Pinpoint the cell where the given text exists, returning its (x, y) midpoint coordinate. 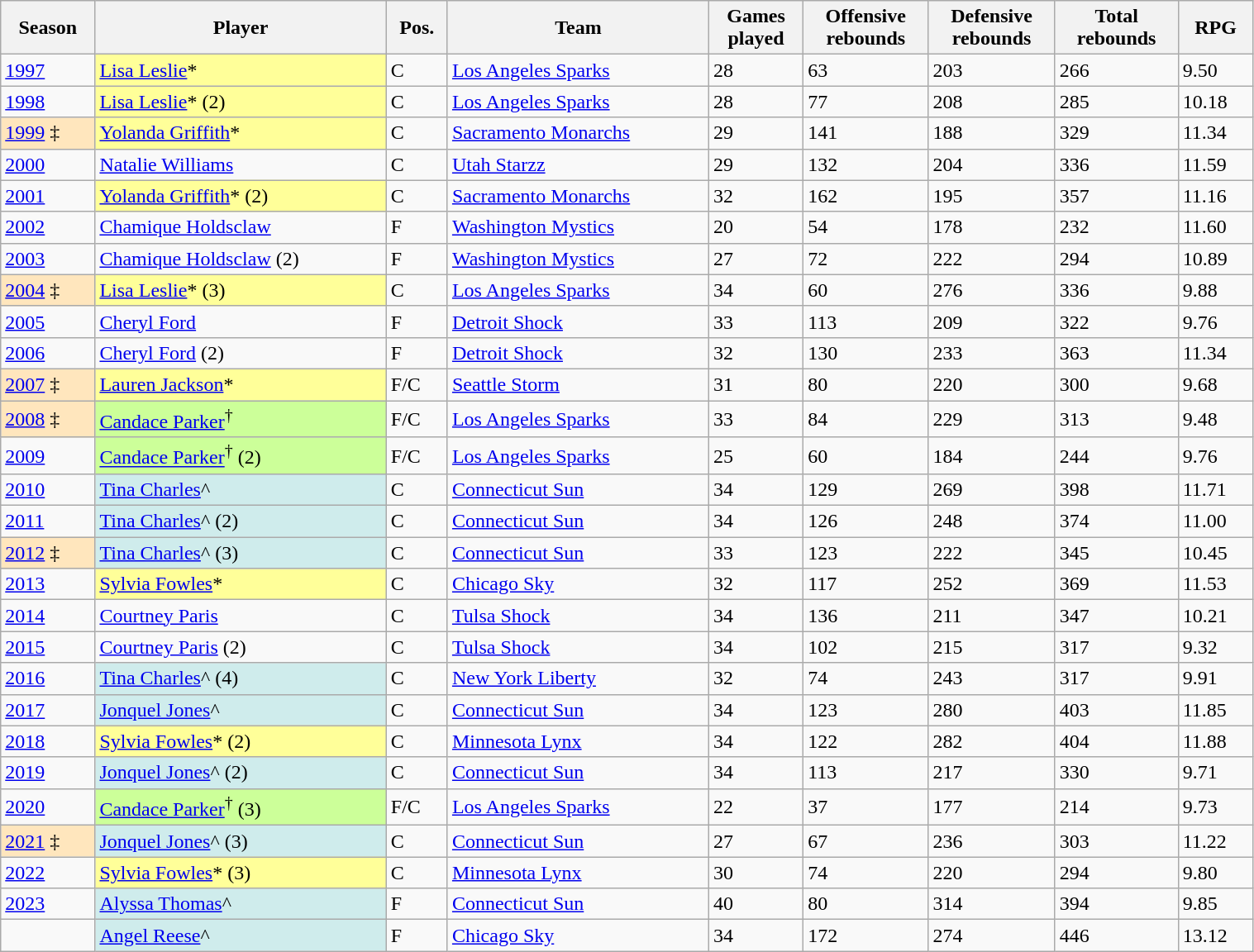
2001 (48, 196)
129 (866, 490)
2006 (48, 353)
Candace Parker† (241, 418)
374 (1116, 521)
404 (1116, 741)
345 (1116, 553)
Sylvia Fowles* (2) (241, 741)
67 (866, 841)
1999 ‡ (48, 133)
Candace Parker† (3) (241, 807)
Jonquel Jones^ (3) (241, 841)
9.50 (1215, 70)
2021 ‡ (48, 841)
329 (1116, 133)
11.88 (1215, 741)
2003 (48, 259)
10.21 (1215, 616)
2016 (48, 678)
274 (992, 935)
Tina Charles^ (241, 490)
Courtney Paris (241, 616)
244 (1116, 456)
195 (992, 196)
9.71 (1215, 773)
2009 (48, 456)
209 (992, 321)
Gamesplayed (756, 28)
31 (756, 384)
1998 (48, 102)
Totalrebounds (1116, 28)
63 (866, 70)
RPG (1215, 28)
Lisa Leslie* (2) (241, 102)
9.32 (1215, 647)
Lisa Leslie* (241, 70)
2017 (48, 710)
2022 (48, 873)
363 (1116, 353)
266 (1116, 70)
Lauren Jackson* (241, 384)
Lisa Leslie* (3) (241, 290)
11.59 (1215, 164)
2002 (48, 227)
Season (48, 28)
446 (1116, 935)
132 (866, 164)
11.00 (1215, 521)
280 (992, 710)
2004 ‡ (48, 290)
11.22 (1215, 841)
84 (866, 418)
398 (1116, 490)
2019 (48, 773)
Natalie Williams (241, 164)
369 (1116, 584)
347 (1116, 616)
203 (992, 70)
Tina Charles^ (3) (241, 553)
162 (866, 196)
Courtney Paris (2) (241, 647)
303 (1116, 841)
122 (866, 741)
9.73 (1215, 807)
269 (992, 490)
37 (866, 807)
300 (1116, 384)
184 (992, 456)
2012 ‡ (48, 553)
117 (866, 584)
403 (1116, 710)
141 (866, 133)
178 (992, 227)
Sylvia Fowles* (241, 584)
102 (866, 647)
20 (756, 227)
Candace Parker† (2) (241, 456)
Cheryl Ford (2) (241, 353)
2020 (48, 807)
236 (992, 841)
285 (1116, 102)
188 (992, 133)
9.68 (1215, 384)
11.71 (1215, 490)
Offensiverebounds (866, 28)
Cheryl Ford (241, 321)
2000 (48, 164)
229 (992, 418)
330 (1116, 773)
11.16 (1215, 196)
9.91 (1215, 678)
130 (866, 353)
10.18 (1215, 102)
2008 ‡ (48, 418)
Yolanda Griffith* (2) (241, 196)
54 (866, 227)
9.48 (1215, 418)
204 (992, 164)
Yolanda Griffith* (241, 133)
New York Liberty (578, 678)
2007 ‡ (48, 384)
232 (1116, 227)
Chamique Holdsclaw (241, 227)
2018 (48, 741)
Team (578, 28)
Jonquel Jones^ (241, 710)
282 (992, 741)
11.60 (1215, 227)
2005 (48, 321)
233 (992, 353)
9.85 (1215, 904)
13.12 (1215, 935)
2010 (48, 490)
2015 (48, 647)
2014 (48, 616)
Tina Charles^ (4) (241, 678)
252 (992, 584)
208 (992, 102)
22 (756, 807)
1997 (48, 70)
40 (756, 904)
Seattle Storm (578, 384)
Sylvia Fowles* (3) (241, 873)
10.89 (1215, 259)
313 (1116, 418)
72 (866, 259)
314 (992, 904)
126 (866, 521)
217 (992, 773)
357 (1116, 196)
172 (866, 935)
214 (1116, 807)
394 (1116, 904)
276 (992, 290)
243 (992, 678)
Player (241, 28)
211 (992, 616)
Defensiverebounds (992, 28)
9.80 (1215, 873)
Tina Charles^ (2) (241, 521)
10.45 (1215, 553)
Pos. (417, 28)
2023 (48, 904)
215 (992, 647)
25 (756, 456)
177 (992, 807)
2011 (48, 521)
322 (1116, 321)
11.53 (1215, 584)
248 (992, 521)
Angel Reese^ (241, 935)
11.85 (1215, 710)
Jonquel Jones^ (2) (241, 773)
Chamique Holdsclaw (2) (241, 259)
Utah Starzz (578, 164)
30 (756, 873)
77 (866, 102)
9.88 (1215, 290)
136 (866, 616)
Alyssa Thomas^ (241, 904)
2013 (48, 584)
